For the text-containing cell, return its midpoint in (X, Y) coordinate format. 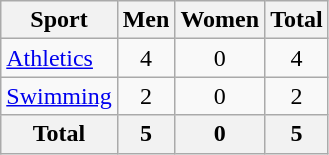
Women (220, 20)
Athletics (59, 58)
Men (146, 20)
Swimming (59, 96)
Sport (59, 20)
